Return the [x, y] coordinate for the center point of the cell that contains the specified text.  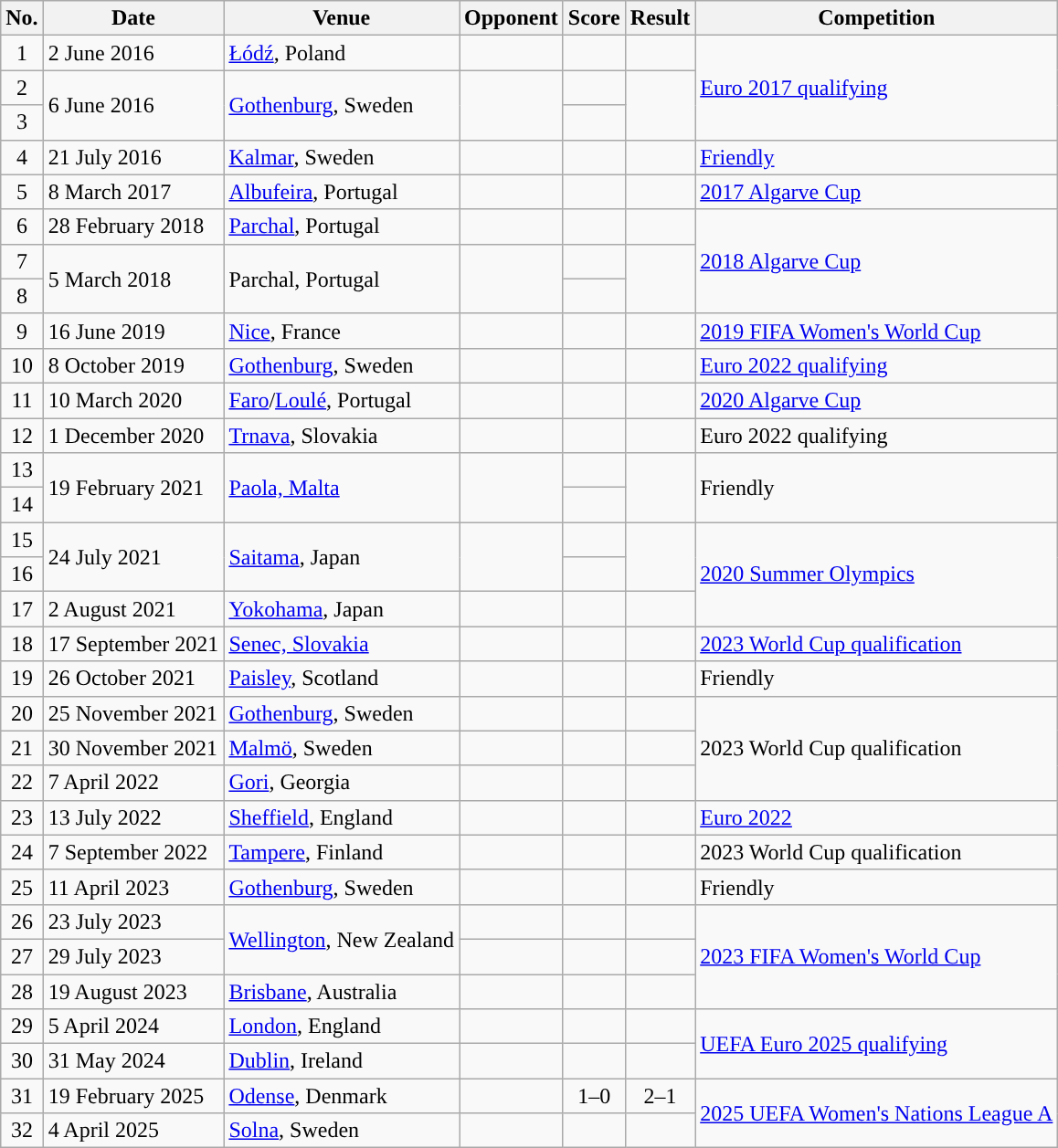
7 [22, 261]
29 [22, 1027]
Saitama, Japan [342, 557]
1 December 2020 [133, 436]
24 July 2021 [133, 557]
Nice, France [342, 331]
18 [22, 644]
8 March 2017 [133, 192]
2019 FIFA Women's World Cup [877, 331]
15 [22, 540]
Odense, Denmark [342, 1096]
20 [22, 713]
2025 UEFA Women's Nations League A [877, 1113]
23 July 2023 [133, 922]
2020 Algarve Cup [877, 400]
6 June 2016 [133, 105]
Score [594, 18]
5 April 2024 [133, 1027]
2–1 [660, 1096]
Trnava, Slovakia [342, 436]
27 [22, 956]
26 October 2021 [133, 679]
19 August 2023 [133, 991]
Euro 2022 [877, 817]
25 November 2021 [133, 713]
22 [22, 783]
No. [22, 18]
17 September 2021 [133, 644]
Euro 2017 qualifying [877, 88]
4 [22, 157]
16 June 2019 [133, 331]
28 February 2018 [133, 226]
5 [22, 192]
Sheffield, England [342, 817]
28 [22, 991]
Date [133, 18]
2020 Summer Olympics [877, 574]
Solna, Sweden [342, 1131]
13 [22, 470]
Dublin, Ireland [342, 1061]
2023 FIFA Women's World Cup [877, 956]
Senec, Slovakia [342, 644]
Yokohama, Japan [342, 609]
Paola, Malta [342, 488]
30 November 2021 [133, 748]
13 July 2022 [133, 817]
25 [22, 887]
3 [22, 122]
19 February 2021 [133, 488]
19 February 2025 [133, 1096]
21 [22, 748]
23 [22, 817]
Opponent [512, 18]
17 [22, 609]
14 [22, 505]
9 [22, 331]
7 September 2022 [133, 852]
2 August 2021 [133, 609]
31 May 2024 [133, 1061]
2018 Algarve Cup [877, 261]
Venue [342, 18]
Łódź, Poland [342, 53]
Wellington, New Zealand [342, 939]
Result [660, 18]
8 [22, 296]
8 October 2019 [133, 365]
6 [22, 226]
21 July 2016 [133, 157]
Brisbane, Australia [342, 991]
10 [22, 365]
2 [22, 88]
19 [22, 679]
11 April 2023 [133, 887]
16 [22, 574]
30 [22, 1061]
UEFA Euro 2025 qualifying [877, 1044]
12 [22, 436]
Faro/Loulé, Portugal [342, 400]
1–0 [594, 1096]
London, England [342, 1027]
24 [22, 852]
32 [22, 1131]
26 [22, 922]
Gori, Georgia [342, 783]
1 [22, 53]
Paisley, Scotland [342, 679]
7 April 2022 [133, 783]
10 March 2020 [133, 400]
5 March 2018 [133, 279]
Albufeira, Portugal [342, 192]
29 July 2023 [133, 956]
31 [22, 1096]
2 June 2016 [133, 53]
2017 Algarve Cup [877, 192]
Competition [877, 18]
Kalmar, Sweden [342, 157]
4 April 2025 [133, 1131]
11 [22, 400]
Tampere, Finland [342, 852]
Malmö, Sweden [342, 748]
